Return (X, Y) of the center of cell containing provided text 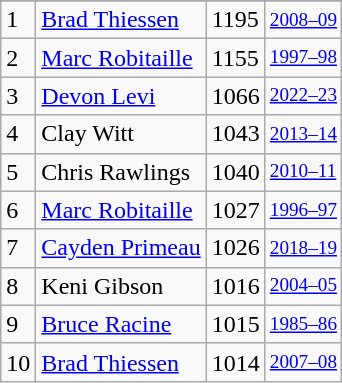
1195 (236, 20)
1985–86 (303, 324)
1066 (236, 96)
2008–09 (303, 20)
2018–19 (303, 248)
Clay Witt (121, 134)
Chris Rawlings (121, 172)
2004–05 (303, 286)
1016 (236, 286)
Keni Gibson (121, 286)
10 (18, 362)
1015 (236, 324)
2007–08 (303, 362)
Bruce Racine (121, 324)
7 (18, 248)
1026 (236, 248)
2 (18, 58)
Devon Levi (121, 96)
1 (18, 20)
Cayden Primeau (121, 248)
1043 (236, 134)
1040 (236, 172)
5 (18, 172)
8 (18, 286)
2010–11 (303, 172)
1997–98 (303, 58)
1014 (236, 362)
2013–14 (303, 134)
1155 (236, 58)
6 (18, 210)
3 (18, 96)
9 (18, 324)
1027 (236, 210)
2022–23 (303, 96)
1996–97 (303, 210)
4 (18, 134)
